From the cell containing the given text, extract its center point as [x, y] coordinate. 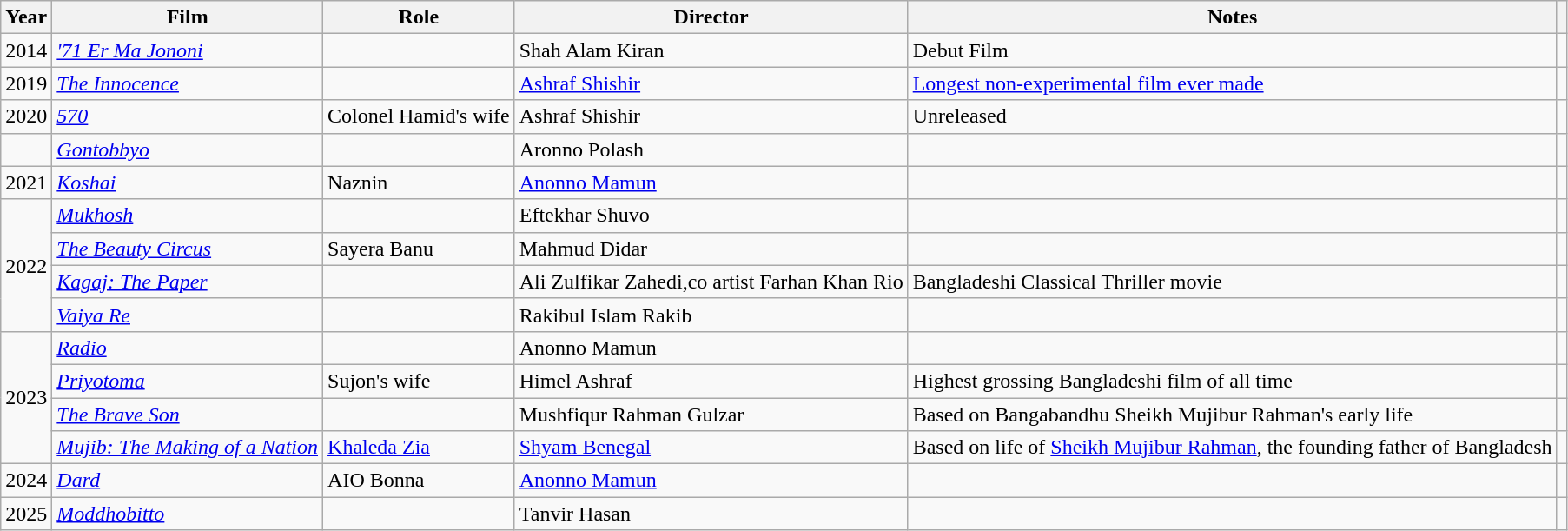
2019 [26, 83]
The Brave Son [188, 415]
Mujib: The Making of a Nation [188, 448]
Mukhosh [188, 216]
Khaleda Zia [419, 448]
Director [711, 17]
Tanvir Hasan [711, 514]
2020 [26, 116]
Sujon's wife [419, 381]
Colonel Hamid's wife [419, 116]
Shah Alam Kiran [711, 50]
Bangladeshi Classical Thriller movie [1232, 282]
Moddhobitto [188, 514]
2022 [26, 265]
Debut Film [1232, 50]
2024 [26, 481]
2025 [26, 514]
Film [188, 17]
Vaiya Re [188, 315]
Gontobbyo [188, 149]
Koshai [188, 183]
Based on life of Sheikh Mujibur Rahman, the founding father of Bangladesh [1232, 448]
Himel Ashraf [711, 381]
Role [419, 17]
Radio [188, 348]
AIO Bonna [419, 481]
Shyam Benegal [711, 448]
Dard [188, 481]
Eftekhar Shuvo [711, 216]
Longest non-experimental film ever made [1232, 83]
Unreleased [1232, 116]
Mushfiqur Rahman Gulzar [711, 415]
The Beauty Circus [188, 249]
Sayera Banu [419, 249]
Notes [1232, 17]
Year [26, 17]
'71 Er Ma Jononi [188, 50]
2014 [26, 50]
Naznin [419, 183]
Rakibul Islam Rakib [711, 315]
Based on Bangabandhu Sheikh Mujibur Rahman's early life [1232, 415]
Mahmud Didar [711, 249]
2021 [26, 183]
570 [188, 116]
Highest grossing Bangladeshi film of all time [1232, 381]
The Innocence [188, 83]
Priyotoma [188, 381]
2023 [26, 397]
Aronno Polash [711, 149]
Kagaj: The Paper [188, 282]
Ali Zulfikar Zahedi,co artist Farhan Khan Rio [711, 282]
